Locate the cell with the specified text and output its [x, y] center coordinate. 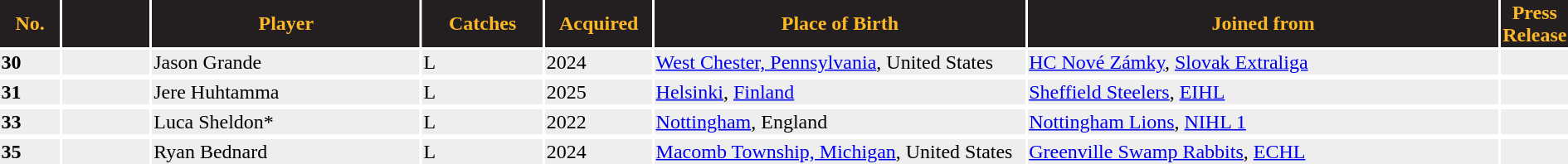
Helsinki, Finland [840, 92]
Joined from [1264, 23]
2025 [599, 92]
HC Nové Zámky, Slovak Extraliga [1264, 62]
Luca Sheldon* [286, 122]
Sheffield Steelers, EIHL [1264, 92]
Press Release [1535, 23]
West Chester, Pennsylvania, United States [840, 62]
Nottingham Lions, NIHL 1 [1264, 122]
Acquired [599, 23]
Nottingham, England [840, 122]
30 [30, 62]
35 [30, 152]
Macomb Township, Michigan, United States [840, 152]
Jason Grande [286, 62]
Greenville Swamp Rabbits, ECHL [1264, 152]
Jere Huhtamma [286, 92]
Ryan Bednard [286, 152]
2022 [599, 122]
Place of Birth [840, 23]
Player [286, 23]
33 [30, 122]
No. [30, 23]
31 [30, 92]
Catches [483, 23]
